Return the (x, y) coordinate for the center point of the cell that contains the specified text.  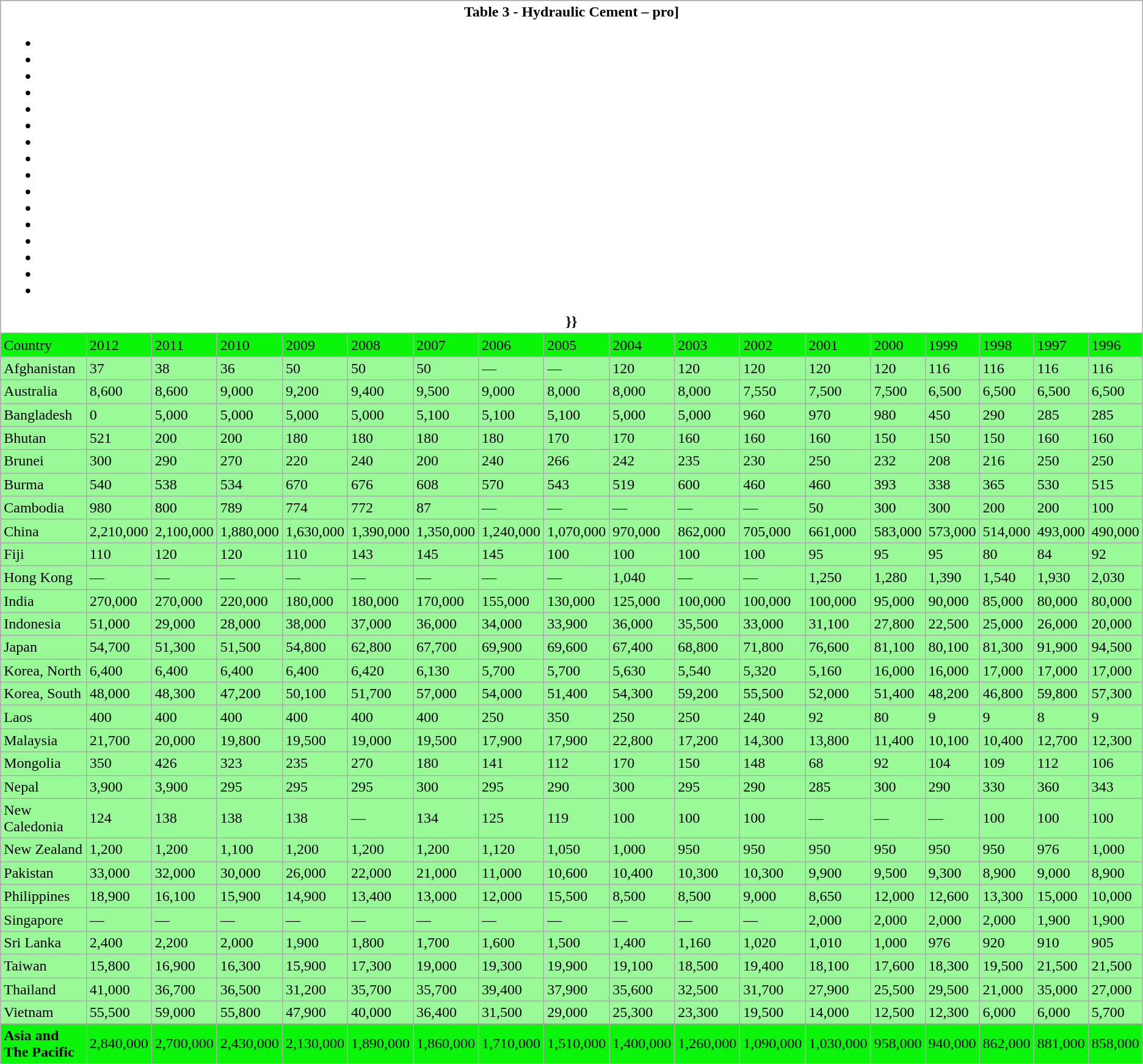
450 (953, 415)
2005 (576, 345)
338 (953, 484)
37 (118, 368)
1,160 (707, 942)
570 (512, 484)
970,000 (642, 531)
2,030 (1115, 577)
51,700 (380, 694)
Pakistan (43, 873)
1997 (1061, 345)
1,020 (773, 942)
Singapore (43, 919)
30,000 (249, 873)
2,430,000 (249, 1044)
130,000 (576, 600)
905 (1115, 942)
47,200 (249, 694)
18,500 (707, 966)
27,800 (898, 624)
New Zealand (43, 850)
21,700 (118, 740)
80,100 (953, 647)
7,550 (773, 392)
54,000 (512, 694)
35,600 (642, 989)
Philippines (43, 896)
538 (184, 484)
31,700 (773, 989)
858,000 (1115, 1044)
37,900 (576, 989)
2011 (184, 345)
1,400,000 (642, 1044)
31,500 (512, 1013)
84 (1061, 554)
789 (249, 508)
New Caledonia (43, 818)
960 (773, 415)
Bhutan (43, 438)
1,240,000 (512, 531)
76,600 (838, 647)
48,300 (184, 694)
343 (1115, 787)
32,500 (707, 989)
91,900 (1061, 647)
Fiji (43, 554)
Table 3 - Hydraulic Cement – pro]}} (571, 167)
19,300 (512, 966)
17,600 (898, 966)
17,200 (707, 740)
Hong Kong (43, 577)
33,900 (576, 624)
19,400 (773, 966)
55,800 (249, 1013)
970 (838, 415)
81,300 (1006, 647)
10,000 (1115, 896)
9,200 (315, 392)
493,000 (1061, 531)
2,210,000 (118, 531)
18,300 (953, 966)
1,280 (898, 577)
1,800 (380, 942)
125 (512, 818)
220,000 (249, 600)
323 (249, 763)
1,700 (446, 942)
2003 (707, 345)
774 (315, 508)
Indonesia (43, 624)
59,000 (184, 1013)
Malaysia (43, 740)
51,500 (249, 647)
11,000 (512, 873)
106 (1115, 763)
Burma (43, 484)
232 (898, 461)
2000 (898, 345)
40,000 (380, 1013)
141 (512, 763)
14,900 (315, 896)
1,600 (512, 942)
2,700,000 (184, 1044)
5,540 (707, 671)
25,000 (1006, 624)
1,390 (953, 577)
Laos (43, 717)
583,000 (898, 531)
Sri Lanka (43, 942)
216 (1006, 461)
Country (43, 345)
2,130,000 (315, 1044)
1,880,000 (249, 531)
600 (707, 484)
1,390,000 (380, 531)
15,000 (1061, 896)
1,090,000 (773, 1044)
530 (1061, 484)
31,100 (838, 624)
2001 (838, 345)
14,000 (838, 1013)
519 (642, 484)
1,030,000 (838, 1044)
54,700 (118, 647)
13,400 (380, 896)
85,000 (1006, 600)
155,000 (512, 600)
2007 (446, 345)
661,000 (838, 531)
62,800 (380, 647)
1,710,000 (512, 1044)
534 (249, 484)
10,100 (953, 740)
1,400 (642, 942)
27,000 (1115, 989)
Australia (43, 392)
67,400 (642, 647)
13,300 (1006, 896)
22,800 (642, 740)
Asia and The Pacific (43, 1044)
Korea, South (43, 694)
59,800 (1061, 694)
13,800 (838, 740)
9,300 (953, 873)
1,510,000 (576, 1044)
2,400 (118, 942)
5,160 (838, 671)
Mongolia (43, 763)
52,000 (838, 694)
Bangladesh (43, 415)
23,300 (707, 1013)
39,400 (512, 989)
515 (1115, 484)
2,200 (184, 942)
6,420 (380, 671)
6,130 (446, 671)
608 (446, 484)
13,000 (446, 896)
81,100 (898, 647)
1,120 (512, 850)
1999 (953, 345)
1,540 (1006, 577)
2009 (315, 345)
36,400 (446, 1013)
490,000 (1115, 531)
32,000 (184, 873)
31,200 (315, 989)
12,600 (953, 896)
8,650 (838, 896)
220 (315, 461)
8 (1061, 717)
125,000 (642, 600)
16,300 (249, 966)
0 (118, 415)
109 (1006, 763)
2,840,000 (118, 1044)
540 (118, 484)
5,630 (642, 671)
1,040 (642, 577)
670 (315, 484)
521 (118, 438)
104 (953, 763)
18,900 (118, 896)
China (43, 531)
48,200 (953, 694)
124 (118, 818)
34,000 (512, 624)
365 (1006, 484)
19,900 (576, 966)
230 (773, 461)
12,500 (898, 1013)
68 (838, 763)
27,900 (838, 989)
1,860,000 (446, 1044)
Nepal (43, 787)
38,000 (315, 624)
514,000 (1006, 531)
170,000 (446, 600)
1996 (1115, 345)
38 (184, 368)
90,000 (953, 600)
242 (642, 461)
19,800 (249, 740)
1,070,000 (576, 531)
69,900 (512, 647)
426 (184, 763)
15,500 (576, 896)
Cambodia (43, 508)
Japan (43, 647)
54,800 (315, 647)
Thailand (43, 989)
9,400 (380, 392)
29,500 (953, 989)
46,800 (1006, 694)
95,000 (898, 600)
920 (1006, 942)
28,000 (249, 624)
5,320 (773, 671)
1,100 (249, 850)
Afghanistan (43, 368)
10,600 (576, 873)
36,700 (184, 989)
16,100 (184, 896)
1,050 (576, 850)
705,000 (773, 531)
2012 (118, 345)
Vietnam (43, 1013)
57,000 (446, 694)
1,250 (838, 577)
543 (576, 484)
2,100,000 (184, 531)
48,000 (118, 694)
910 (1061, 942)
772 (380, 508)
2002 (773, 345)
1,350,000 (446, 531)
266 (576, 461)
Korea, North (43, 671)
19,100 (642, 966)
393 (898, 484)
50,100 (315, 694)
India (43, 600)
35,000 (1061, 989)
330 (1006, 787)
1,630,000 (315, 531)
143 (380, 554)
1,500 (576, 942)
12,700 (1061, 740)
940,000 (953, 1044)
25,500 (898, 989)
360 (1061, 787)
18,100 (838, 966)
119 (576, 818)
94,500 (1115, 647)
881,000 (1061, 1044)
134 (446, 818)
11,400 (898, 740)
16,900 (184, 966)
69,600 (576, 647)
800 (184, 508)
22,500 (953, 624)
67,700 (446, 647)
1,930 (1061, 577)
2010 (249, 345)
958,000 (898, 1044)
71,800 (773, 647)
14,300 (773, 740)
35,500 (707, 624)
148 (773, 763)
1998 (1006, 345)
68,800 (707, 647)
676 (380, 484)
87 (446, 508)
17,300 (380, 966)
Brunei (43, 461)
57,300 (1115, 694)
9,900 (838, 873)
573,000 (953, 531)
51,300 (184, 647)
22,000 (380, 873)
51,000 (118, 624)
36 (249, 368)
2008 (380, 345)
Taiwan (43, 966)
41,000 (118, 989)
54,300 (642, 694)
1,010 (838, 942)
1,260,000 (707, 1044)
25,300 (642, 1013)
2006 (512, 345)
1,890,000 (380, 1044)
2004 (642, 345)
37,000 (380, 624)
15,800 (118, 966)
59,200 (707, 694)
47,900 (315, 1013)
36,500 (249, 989)
208 (953, 461)
